Search for the cell housing the specified text and yield its (x, y) center coordinate. 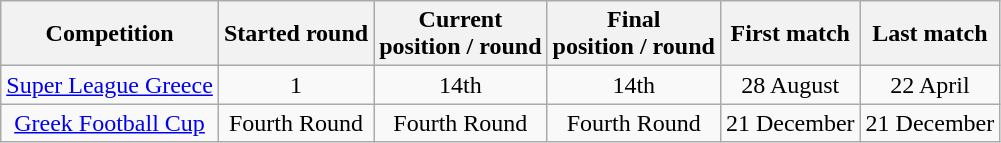
Finalposition / round (634, 34)
First match (790, 34)
Last match (930, 34)
22 April (930, 85)
Started round (296, 34)
Currentposition / round (460, 34)
1 (296, 85)
Super League Greece (110, 85)
28 August (790, 85)
Greek Football Cup (110, 123)
Competition (110, 34)
